Search for the cell housing the specified text and yield its [X, Y] center coordinate. 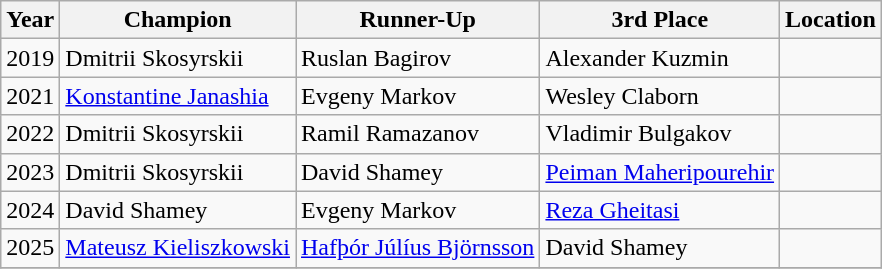
Ramil Ramazanov [418, 134]
2019 [30, 58]
Wesley Claborn [660, 96]
Hafþór Júlíus Björnsson [418, 248]
Peiman Maheripourehir [660, 172]
Alexander Kuzmin [660, 58]
Vladimir Bulgakov [660, 134]
2021 [30, 96]
2024 [30, 210]
2023 [30, 172]
Runner-Up [418, 20]
Mateusz Kieliszkowski [178, 248]
Konstantine Janashia [178, 96]
Ruslan Bagirov [418, 58]
2022 [30, 134]
Reza Gheitasi [660, 210]
Year [30, 20]
Champion [178, 20]
Location [831, 20]
3rd Place [660, 20]
2025 [30, 248]
